Scan for the cell matching the given text and deliver its (X, Y) coordinate at center. 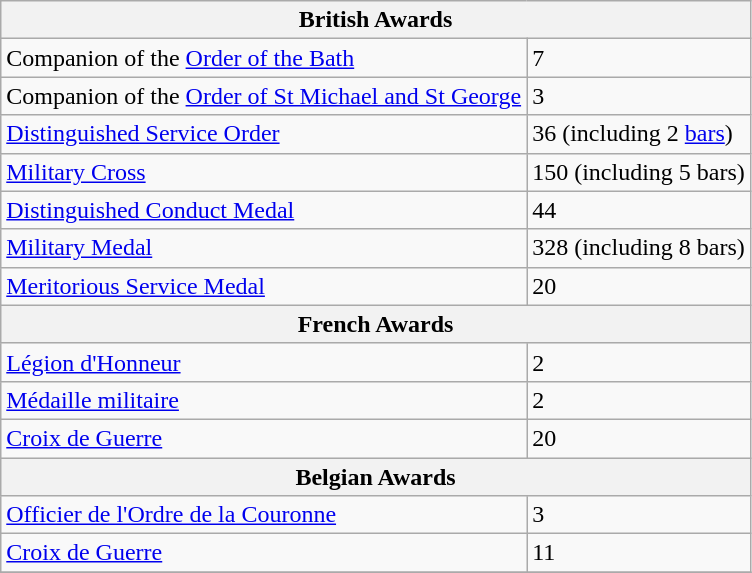
Légion d'Honneur (264, 362)
Military Medal (264, 248)
Companion of the Order of St Michael and St George (264, 96)
36 (including 2 bars) (639, 134)
7 (639, 58)
Companion of the Order of the Bath (264, 58)
French Awards (376, 324)
British Awards (376, 20)
Distinguished Conduct Medal (264, 210)
Belgian Awards (376, 477)
Médaille militaire (264, 400)
150 (including 5 bars) (639, 172)
Military Cross (264, 172)
Meritorious Service Medal (264, 286)
Officier de l'Ordre de la Couronne (264, 515)
328 (including 8 bars) (639, 248)
Distinguished Service Order (264, 134)
11 (639, 553)
44 (639, 210)
